Output the (x, y) coordinate of the center of the cell containing the given text.  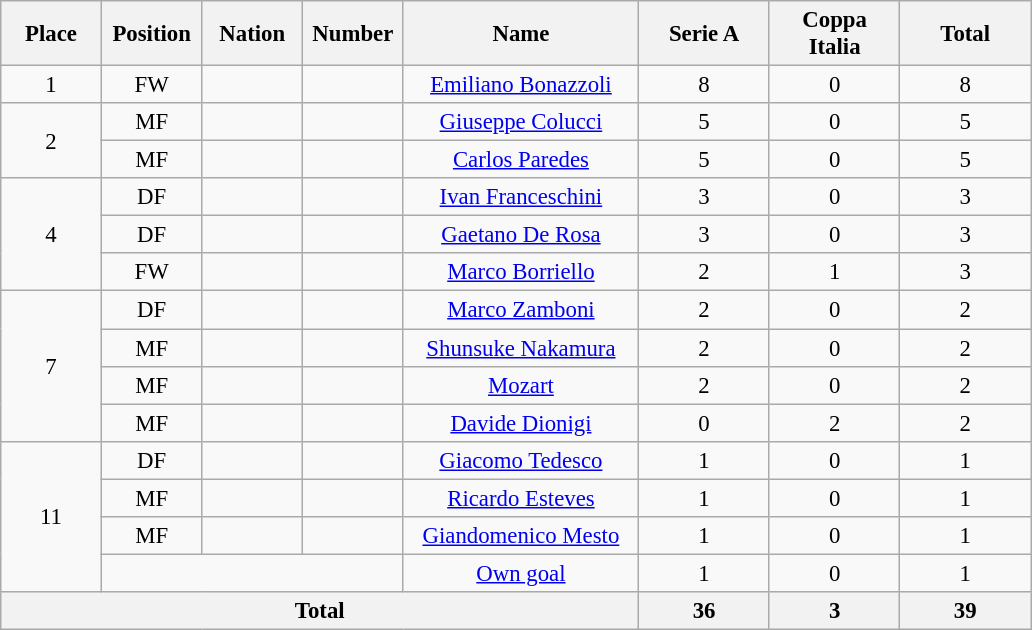
36 (704, 611)
Davide Dionigi (521, 423)
Gaetano De Rosa (521, 235)
Ivan Franceschini (521, 197)
Ricardo Esteves (521, 498)
Giacomo Tedesco (521, 460)
Shunsuke Nakamura (521, 348)
Carlos Paredes (521, 160)
39 (966, 611)
11 (52, 516)
Serie A (704, 34)
Marco Zamboni (521, 310)
7 (52, 366)
Marco Borriello (521, 273)
Position (152, 34)
4 (52, 234)
Number (354, 34)
Coppa Italia (834, 34)
Nation (252, 34)
Giuseppe Colucci (521, 122)
Own goal (521, 573)
Emiliano Bonazzoli (521, 85)
Place (52, 34)
Giandomenico Mesto (521, 536)
Name (521, 34)
Mozart (521, 385)
